Return (x, y) of the center of cell containing provided text 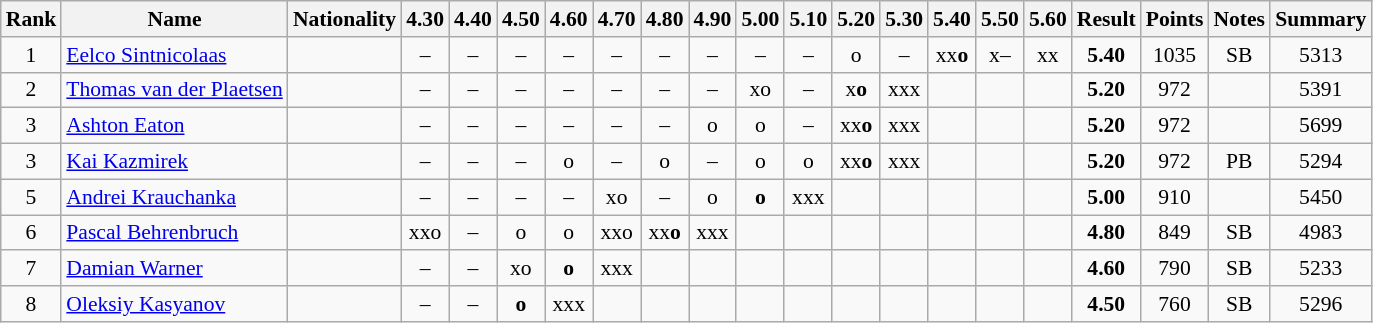
Nationality (344, 19)
7 (32, 269)
5233 (1320, 269)
Kai Kazmirek (174, 162)
Ashton Eaton (174, 126)
Notes (1239, 19)
4.30 (425, 19)
5.30 (904, 19)
4983 (1320, 233)
5.10 (808, 19)
5296 (1320, 304)
4.40 (473, 19)
1035 (1175, 55)
PB (1239, 162)
Eelco Sintnicolaas (174, 55)
5.60 (1048, 19)
849 (1175, 233)
5 (32, 197)
Result (1106, 19)
x– (1000, 55)
1 (32, 55)
4.90 (713, 19)
760 (1175, 304)
5.50 (1000, 19)
8 (32, 304)
910 (1175, 197)
5313 (1320, 55)
790 (1175, 269)
5391 (1320, 90)
6 (32, 233)
5294 (1320, 162)
Points (1175, 19)
Name (174, 19)
Rank (32, 19)
2 (32, 90)
Andrei Krauchanka (174, 197)
Pascal Behrenbruch (174, 233)
Damian Warner (174, 269)
Summary (1320, 19)
Thomas van der Plaetsen (174, 90)
5699 (1320, 126)
5450 (1320, 197)
xx (1048, 55)
Oleksiy Kasyanov (174, 304)
4.70 (617, 19)
